Output the [x, y] coordinate of the center of the cell containing the given text.  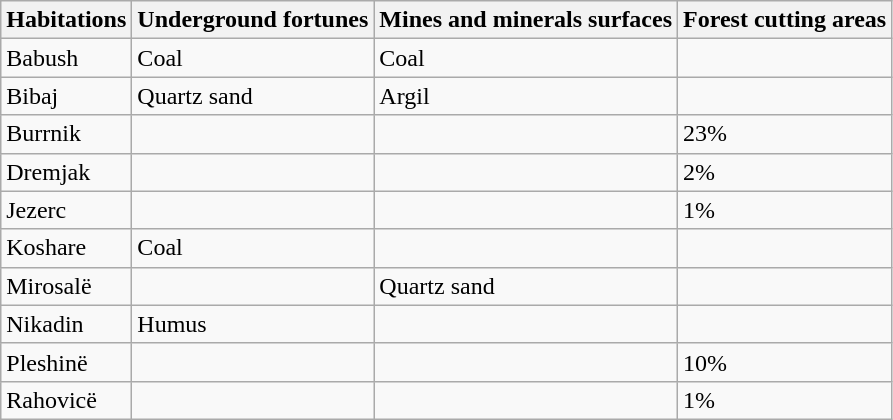
Underground fortunes [253, 20]
Forest cutting areas [785, 20]
Bibaj [66, 96]
Mirosalë [66, 286]
Koshare [66, 248]
Nikadin [66, 324]
Burrnik [66, 134]
Babush [66, 58]
Habitations [66, 20]
Dremjak [66, 172]
Pleshinë [66, 362]
Rahovicë [66, 400]
23% [785, 134]
Jezerc [66, 210]
Mines and minerals surfaces [526, 20]
Argil [526, 96]
2% [785, 172]
Humus [253, 324]
10% [785, 362]
